Capture the cell that displays the provided text and extract its (X, Y) central coordinate. 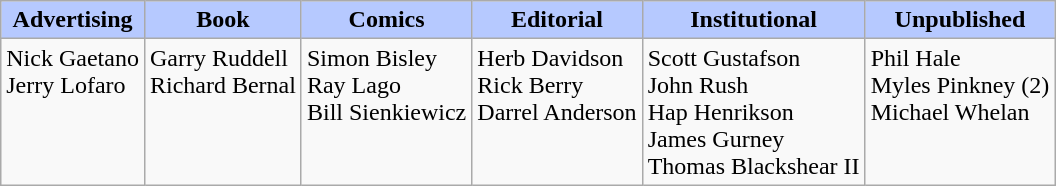
Book (222, 20)
Editorial (557, 20)
Advertising (73, 20)
Simon BisleyRay LagoBill Sienkiewicz (386, 112)
Scott GustafsonJohn RushHap HenriksonJames GurneyThomas Blackshear II (754, 112)
Herb DavidsonRick BerryDarrel Anderson (557, 112)
Institutional (754, 20)
Garry RuddellRichard Bernal (222, 112)
Unpublished (960, 20)
Phil HaleMyles Pinkney (2)Michael Whelan (960, 112)
Comics (386, 20)
Nick GaetanoJerry Lofaro (73, 112)
